Determine the [X, Y] coordinate at the center of the cell enclosing the given text.  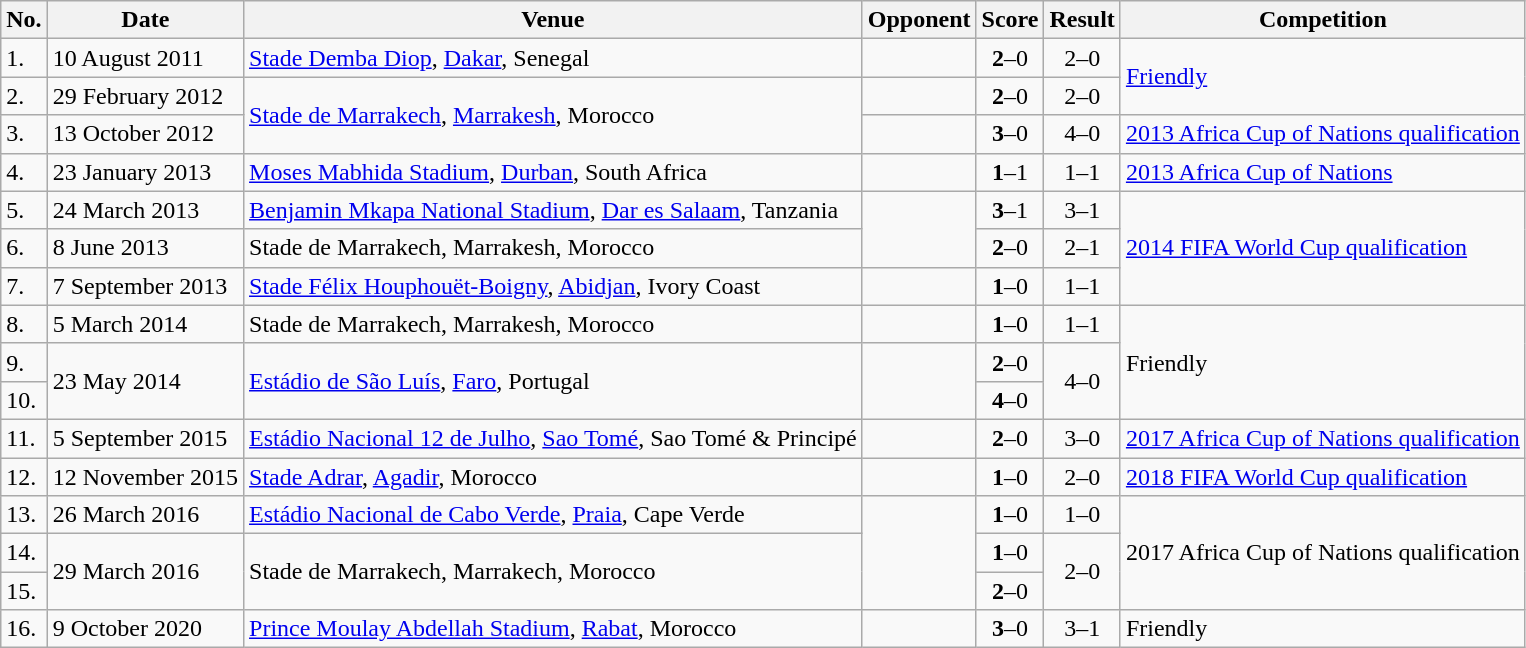
Moses Mabhida Stadium, Durban, South Africa [554, 172]
Prince Moulay Abdellah Stadium, Rabat, Morocco [554, 629]
12. [24, 477]
15. [24, 591]
Estádio Nacional 12 de Julho, Sao Tomé, Sao Tomé & Principé [554, 438]
9 October 2020 [145, 629]
24 March 2013 [145, 210]
16. [24, 629]
2018 FIFA World Cup qualification [1322, 477]
Venue [554, 20]
23 January 2013 [145, 172]
Stade de Marrakech, Marrakech, Morocco [554, 572]
Date [145, 20]
2–1 [1082, 248]
3. [24, 134]
No. [24, 20]
23 May 2014 [145, 381]
Benjamin Mkapa National Stadium, Dar es Salaam, Tanzania [554, 210]
2. [24, 96]
Competition [1322, 20]
5 March 2014 [145, 324]
14. [24, 553]
Stade Adrar, Agadir, Morocco [554, 477]
Score [1010, 20]
11. [24, 438]
Result [1082, 20]
8 June 2013 [145, 248]
5. [24, 210]
5 September 2015 [145, 438]
Estádio Nacional de Cabo Verde, Praia, Cape Verde [554, 515]
12 November 2015 [145, 477]
29 March 2016 [145, 572]
7. [24, 286]
2013 Africa Cup of Nations qualification [1322, 134]
1. [24, 58]
7 September 2013 [145, 286]
6. [24, 248]
Opponent [919, 20]
10 August 2011 [145, 58]
2014 FIFA World Cup qualification [1322, 248]
13 October 2012 [145, 134]
13. [24, 515]
Stade Félix Houphouët-Boigny, Abidjan, Ivory Coast [554, 286]
9. [24, 362]
2013 Africa Cup of Nations [1322, 172]
Stade Demba Diop, Dakar, Senegal [554, 58]
Estádio de São Luís, Faro, Portugal [554, 381]
8. [24, 324]
26 March 2016 [145, 515]
29 February 2012 [145, 96]
10. [24, 400]
4. [24, 172]
